Return the [X, Y] coordinate for the center point of the cell that contains the specified text.  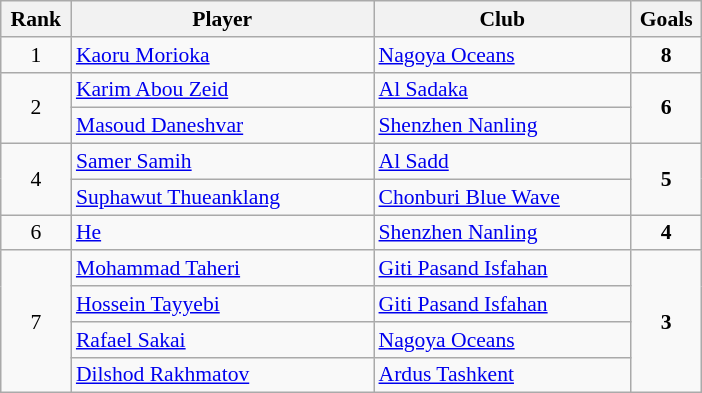
Samer Samih [222, 162]
Karim Abou Zeid [222, 90]
1 [36, 55]
Kaoru Morioka [222, 55]
2 [36, 108]
He [222, 233]
3 [666, 322]
Dilshod Rakhmatov [222, 375]
Mohammad Taheri [222, 269]
Ardus Tashkent [503, 375]
Club [503, 19]
Chonburi Blue Wave [503, 197]
7 [36, 322]
Player [222, 19]
Al Sadd [503, 162]
Suphawut Thueanklang [222, 197]
Hossein Tayyebi [222, 304]
Rank [36, 19]
Al Sadaka [503, 90]
Goals [666, 19]
Rafael Sakai [222, 340]
5 [666, 180]
8 [666, 55]
Masoud Daneshvar [222, 126]
